Extract the (X, Y) coordinate from the center of the cell holding the provided text.  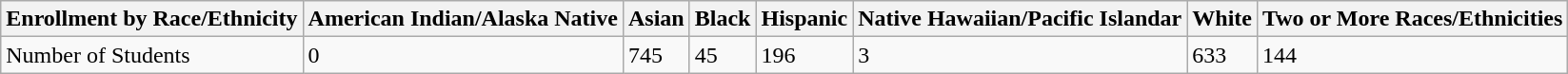
Asian (656, 19)
144 (1413, 55)
3 (1021, 55)
745 (656, 55)
Hispanic (804, 19)
0 (463, 55)
45 (723, 55)
Native Hawaiian/Pacific Islandar (1021, 19)
633 (1222, 55)
196 (804, 55)
Black (723, 19)
Two or More Races/Ethnicities (1413, 19)
Enrollment by Race/Ethnicity (152, 19)
American Indian/Alaska Native (463, 19)
Number of Students (152, 55)
White (1222, 19)
